From the cell containing the given text, extract its center point as (x, y) coordinate. 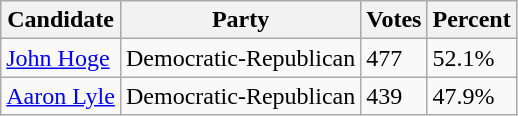
Party (240, 20)
47.9% (472, 96)
Votes (394, 20)
439 (394, 96)
John Hoge (61, 58)
52.1% (472, 58)
477 (394, 58)
Candidate (61, 20)
Percent (472, 20)
Aaron Lyle (61, 96)
